Capture the cell that displays the provided text and extract its (x, y) central coordinate. 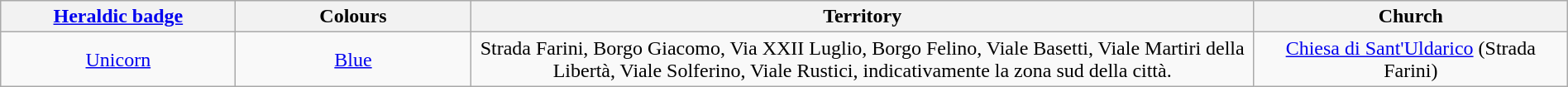
Territory (862, 17)
Blue (353, 60)
Heraldic badge (118, 17)
Colours (353, 17)
Church (1411, 17)
Chiesa di Sant'Uldarico (Strada Farini) (1411, 60)
Unicorn (118, 60)
